Search for the cell housing the specified text and yield its (X, Y) center coordinate. 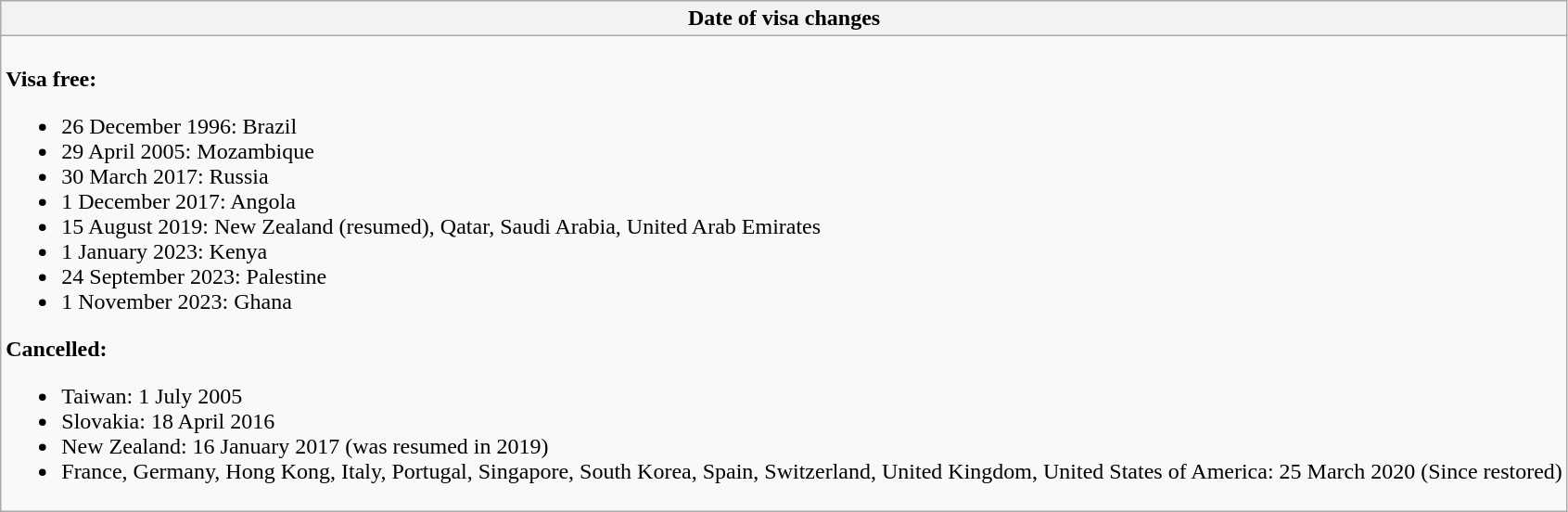
Date of visa changes (784, 19)
